For the text-containing cell, return its midpoint in [X, Y] coordinate format. 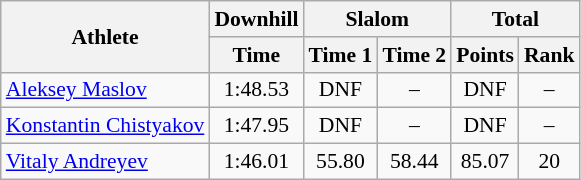
Athlete [106, 36]
85.07 [485, 162]
Vitaly Andreyev [106, 162]
Total [515, 19]
1:47.95 [256, 126]
Downhill [256, 19]
Slalom [377, 19]
Konstantin Chistyakov [106, 126]
Time 1 [340, 55]
1:46.01 [256, 162]
20 [550, 162]
1:48.53 [256, 90]
Time [256, 55]
Points [485, 55]
58.44 [414, 162]
Time 2 [414, 55]
Aleksey Maslov [106, 90]
Rank [550, 55]
55.80 [340, 162]
